For the text-containing cell, return its midpoint in (X, Y) coordinate format. 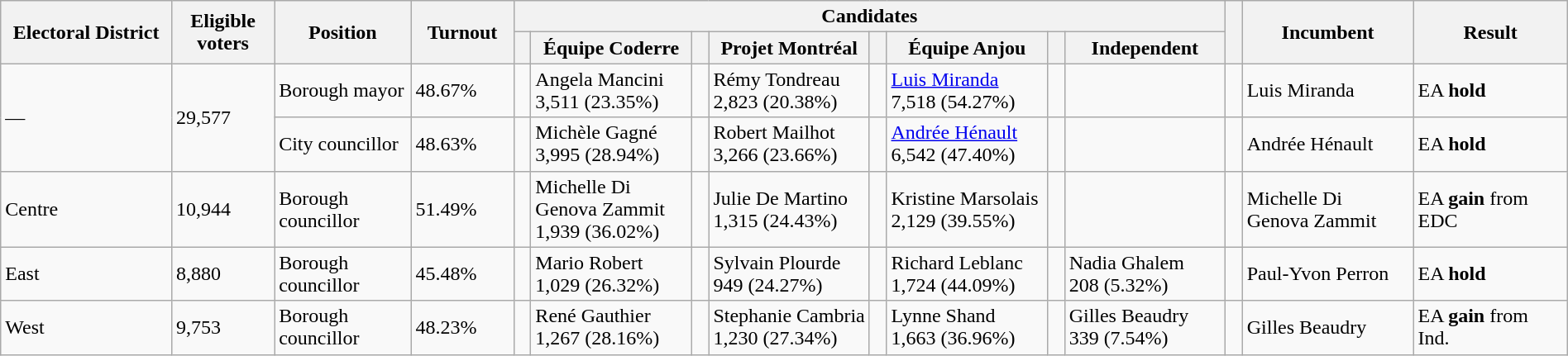
Gilles Beaudry (1328, 327)
Projet Montréal (789, 48)
9,753 (223, 327)
Michèle Gagné 3,995 (28.94%) (611, 144)
51.49% (462, 209)
Mario Robert 1,029 (26.32%) (611, 274)
Angela Mancini 3,511 (23.35%) (611, 91)
Andrée Hénault (1328, 144)
Eligible voters (223, 32)
8,880 (223, 274)
48.63% (462, 144)
EA gain from EDC (1490, 209)
10,944 (223, 209)
48.67% (462, 91)
Andrée Hénault 6,542 (47.40%) (967, 144)
Luis Miranda 7,518 (54.27%) (967, 91)
René Gauthier 1,267 (28.16%) (611, 327)
Stephanie Cambria 1,230 (27.34%) (789, 327)
Kristine Marsolais 2,129 (39.55%) (967, 209)
Candidates (869, 17)
Rémy Tondreau 2,823 (20.38%) (789, 91)
Result (1490, 32)
Robert Mailhot 3,266 (23.66%) (789, 144)
West (86, 327)
Richard Leblanc 1,724 (44.09%) (967, 274)
45.48% (462, 274)
Michelle Di Genova Zammit (1328, 209)
Centre (86, 209)
48.23% (462, 327)
Position (342, 32)
EA gain from Ind. (1490, 327)
Équipe Coderre (611, 48)
Nadia Ghalem 208 (5.32%) (1145, 274)
Lynne Shand 1,663 (36.96%) (967, 327)
Incumbent (1328, 32)
Borough mayor (342, 91)
Julie De Martino 1,315 (24.43%) (789, 209)
East (86, 274)
Paul-Yvon Perron (1328, 274)
Electoral District (86, 32)
Gilles Beaudry 339 (7.54%) (1145, 327)
Turnout (462, 32)
— (86, 117)
Équipe Anjou (967, 48)
Michelle Di Genova Zammit 1,939 (36.02%) (611, 209)
Sylvain Plourde 949 (24.27%) (789, 274)
29,577 (223, 117)
Luis Miranda (1328, 91)
City councillor (342, 144)
Independent (1145, 48)
